Identify which cell holds the provided text, then report its (x, y) central coordinate. 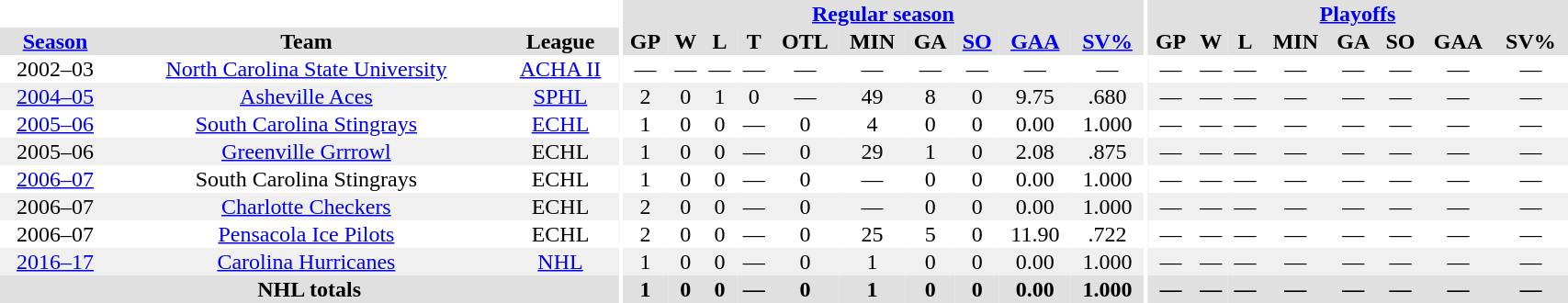
NHL (560, 262)
.722 (1108, 234)
2016–17 (55, 262)
League (560, 41)
49 (873, 96)
9.75 (1035, 96)
Pensacola Ice Pilots (307, 234)
T (753, 41)
Charlotte Checkers (307, 207)
25 (873, 234)
11.90 (1035, 234)
ACHA II (560, 69)
Team (307, 41)
SPHL (560, 96)
Carolina Hurricanes (307, 262)
Regular season (883, 14)
.680 (1108, 96)
2002–03 (55, 69)
Playoffs (1358, 14)
NHL totals (309, 289)
5 (931, 234)
2004–05 (55, 96)
Season (55, 41)
North Carolina State University (307, 69)
29 (873, 151)
4 (873, 124)
.875 (1108, 151)
8 (931, 96)
Asheville Aces (307, 96)
Greenville Grrrowl (307, 151)
2.08 (1035, 151)
OTL (805, 41)
